Detect which cell encompasses the target text, then output its [x, y] center coordinate. 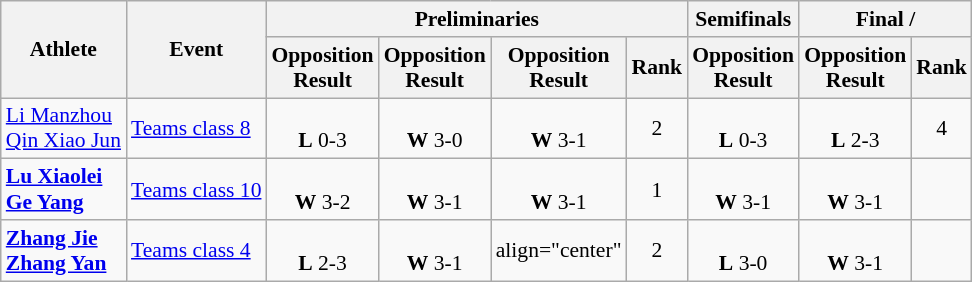
Li Manzhou Qin Xiao Jun [64, 128]
align="center" [559, 250]
Athlete [64, 50]
Teams class 8 [196, 128]
W 3-0 [435, 128]
Semifinals [743, 19]
Preliminaries [478, 19]
W 3-2 [323, 190]
Zhang Jie Zhang Yan [64, 250]
Teams class 10 [196, 190]
Lu Xiaolei Ge Yang [64, 190]
Final / [886, 19]
1 [658, 190]
4 [942, 128]
L 3-0 [743, 250]
Teams class 4 [196, 250]
Event [196, 50]
